Scan for the cell matching the given text and deliver its (X, Y) coordinate at center. 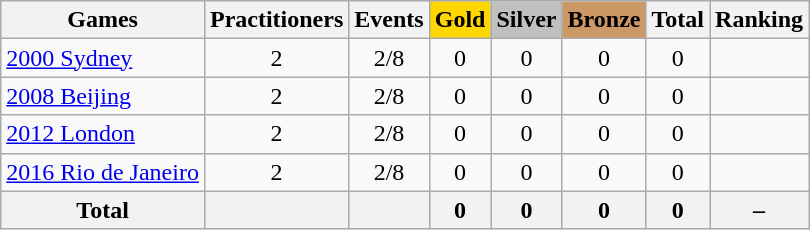
2000 Sydney (103, 58)
Practitioners (276, 20)
– (760, 210)
2008 Beijing (103, 96)
2016 Rio de Janeiro (103, 172)
Silver (526, 20)
2012 London (103, 134)
Events (389, 20)
Bronze (604, 20)
Ranking (760, 20)
Games (103, 20)
Gold (460, 20)
